Locate the cell with the specified text and output its [X, Y] center coordinate. 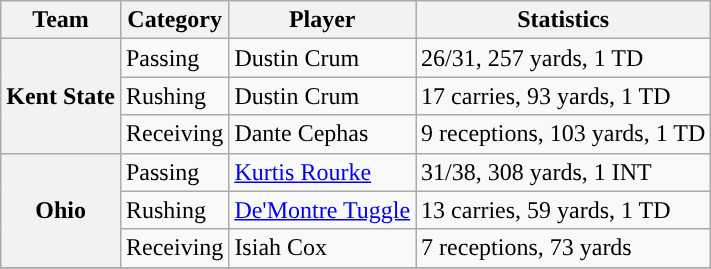
Dante Cephas [322, 134]
7 receptions, 73 yards [564, 248]
Kurtis Rourke [322, 172]
13 carries, 59 yards, 1 TD [564, 210]
26/31, 257 yards, 1 TD [564, 58]
Player [322, 20]
Category [174, 20]
Statistics [564, 20]
17 carries, 93 yards, 1 TD [564, 96]
Team [61, 20]
Isiah Cox [322, 248]
De'Montre Tuggle [322, 210]
Kent State [61, 96]
9 receptions, 103 yards, 1 TD [564, 134]
31/38, 308 yards, 1 INT [564, 172]
Ohio [61, 210]
